Capture the cell that displays the provided text and extract its [X, Y] central coordinate. 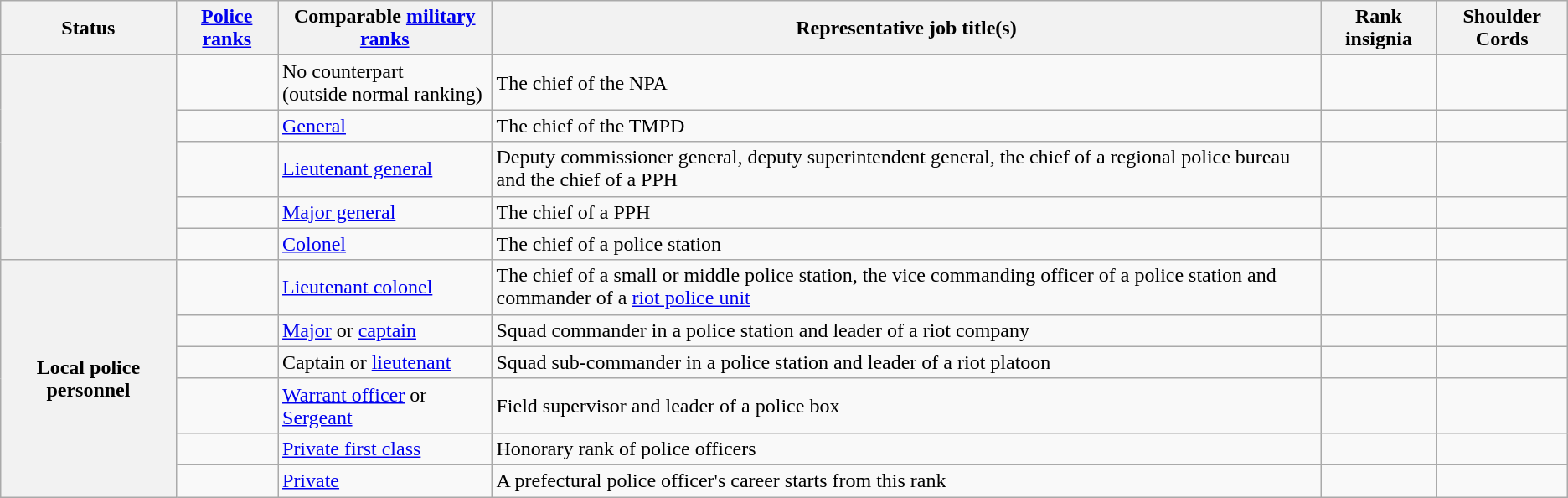
Rank insignia [1379, 29]
Representative job title(s) [906, 29]
Private [385, 480]
The chief of a small or middle police station, the vice commanding officer of a police station and commander of a riot police unit [906, 287]
Squad sub-commander in a police station and leader of a riot platoon [906, 362]
Deputy commissioner general, deputy superintendent general, the chief of a regional police bureau and the chief of a PPH [906, 169]
Squad commander in a police station and leader of a riot company [906, 330]
Colonel [385, 244]
Lieutenant general [385, 169]
Major or captain [385, 330]
The chief of the NPA [906, 82]
The chief of a police station [906, 244]
General [385, 126]
The chief of the TMPD [906, 126]
No counterpart(outside normal ranking) [385, 82]
Honorary rank of police officers [906, 449]
Field supervisor and leader of a police box [906, 406]
A prefectural police officer's career starts from this rank [906, 480]
Warrant officer or Sergeant [385, 406]
Lieutenant colonel [385, 287]
Local police personnel [89, 378]
Major general [385, 212]
Shoulder Cords [1502, 29]
Comparable military ranks [385, 29]
Police ranks [226, 29]
Status [89, 29]
Private first class [385, 449]
The chief of a PPH [906, 212]
Captain or lieutenant [385, 362]
